Search for the cell housing the specified text and yield its [x, y] center coordinate. 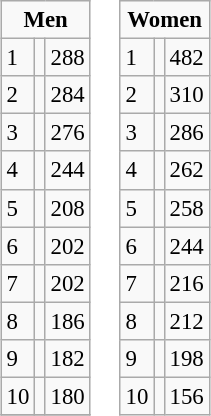
310 [186, 95]
286 [186, 133]
180 [68, 396]
Women [164, 20]
212 [186, 321]
276 [68, 133]
284 [68, 95]
156 [186, 396]
208 [68, 208]
288 [68, 58]
Men [46, 20]
198 [186, 358]
182 [68, 358]
262 [186, 170]
186 [68, 321]
216 [186, 283]
258 [186, 208]
482 [186, 58]
